Locate the cell with the specified text and output its [x, y] center coordinate. 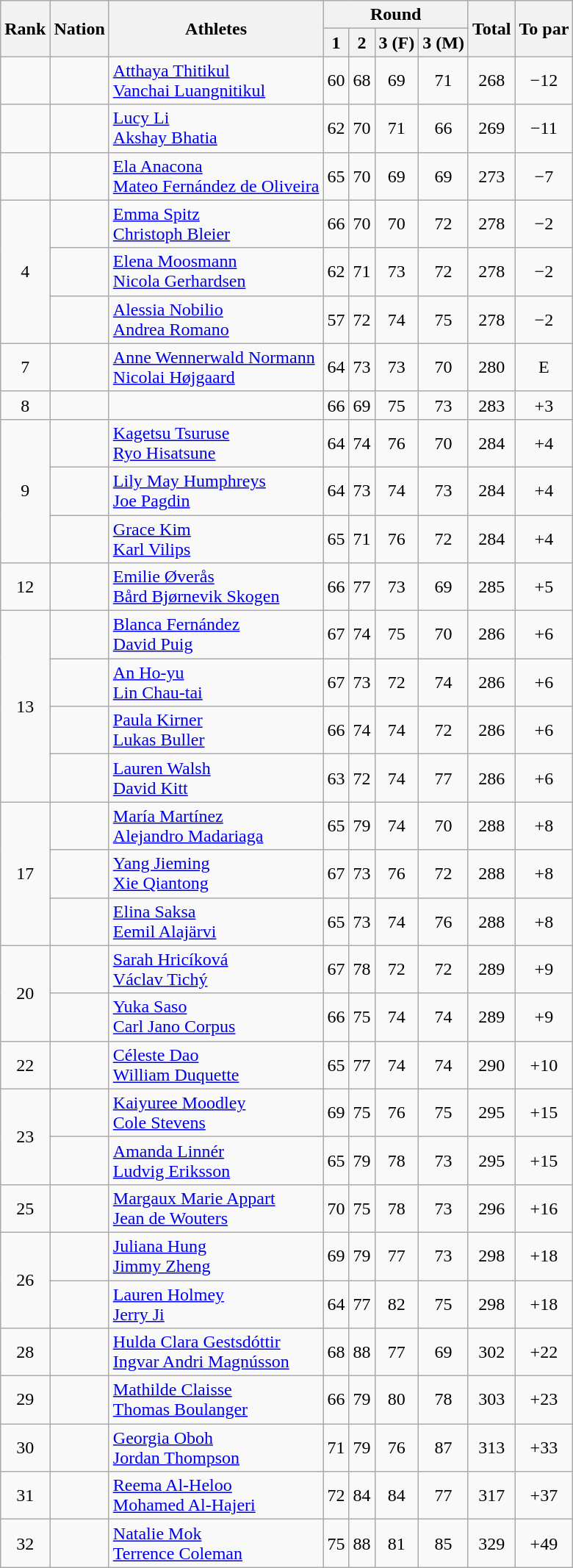
1 [336, 43]
Mathilde Claisse Thomas Boulanger [216, 1400]
María Martínez Alejandro Madariaga [216, 826]
+10 [544, 1064]
302 [491, 1353]
Elena MoosmannNicola Gerhardsen [216, 272]
Ela Anacona Mateo Fernández de Oliveira [216, 176]
12 [25, 587]
+49 [544, 1544]
29 [25, 1400]
Anne Wennerwald NormannNicolai Højgaard [216, 368]
+37 [544, 1495]
2 [361, 43]
Céleste Dao William Duquette [216, 1064]
Rank [25, 29]
+5 [544, 587]
Total [491, 29]
28 [25, 1353]
317 [491, 1495]
Natalie Mok Terrence Coleman [216, 1544]
Lily May HumphreysJoe Pagdin [216, 491]
Blanca FernándezDavid Puig [216, 635]
20 [25, 993]
82 [397, 1304]
17 [25, 873]
+23 [544, 1400]
26 [25, 1280]
57 [336, 319]
8 [25, 405]
313 [491, 1448]
283 [491, 405]
Paula Kirner Lukas Buller [216, 731]
60 [336, 81]
87 [444, 1448]
Lucy LiAkshay Bhatia [216, 128]
+22 [544, 1353]
13 [25, 706]
31 [25, 1495]
Grace KimKarl Vilips [216, 538]
−12 [544, 81]
30 [25, 1448]
Reema Al-Heloo Mohamed Al-Hajeri [216, 1495]
Sarah Hricíková Václav Tichý [216, 969]
273 [491, 176]
296 [491, 1209]
Emilie ØveråsBård Bjørnevik Skogen [216, 587]
4 [25, 272]
9 [25, 491]
−11 [544, 128]
81 [397, 1544]
To par [544, 29]
Juliana Hung Jimmy Zheng [216, 1256]
32 [25, 1544]
22 [25, 1064]
+33 [544, 1448]
Emma SpitzChristoph Bleier [216, 223]
Lauren Holmey Jerry Ji [216, 1304]
Kaiyuree Moodley Cole Stevens [216, 1113]
+16 [544, 1209]
303 [491, 1400]
268 [491, 81]
Yang Jieming Xie Qiantong [216, 873]
Round [396, 15]
25 [25, 1209]
E [544, 368]
−7 [544, 176]
23 [25, 1136]
+3 [544, 405]
329 [491, 1544]
Athletes [216, 29]
3 (M) [444, 43]
An Ho-yu Lin Chau-tai [216, 682]
Atthaya ThitikulVanchai Luangnitikul [216, 81]
85 [444, 1544]
Lauren Walsh David Kitt [216, 778]
63 [336, 778]
Yuka Saso Carl Jano Corpus [216, 1017]
Georgia Oboh Jordan Thompson [216, 1448]
269 [491, 128]
3 (F) [397, 43]
280 [491, 368]
Elina Saksa Eemil Alajärvi [216, 922]
Nation [79, 29]
285 [491, 587]
Amanda Linnér Ludvig Eriksson [216, 1160]
Kagetsu TsuruseRyo Hisatsune [216, 443]
Hulda Clara Gestsdóttir Ingvar Andri Magnússon [216, 1353]
290 [491, 1064]
7 [25, 368]
Alessia NobilioAndrea Romano [216, 319]
Margaux Marie Appart Jean de Wouters [216, 1209]
80 [397, 1400]
